Search for the cell housing the specified text and yield its (x, y) center coordinate. 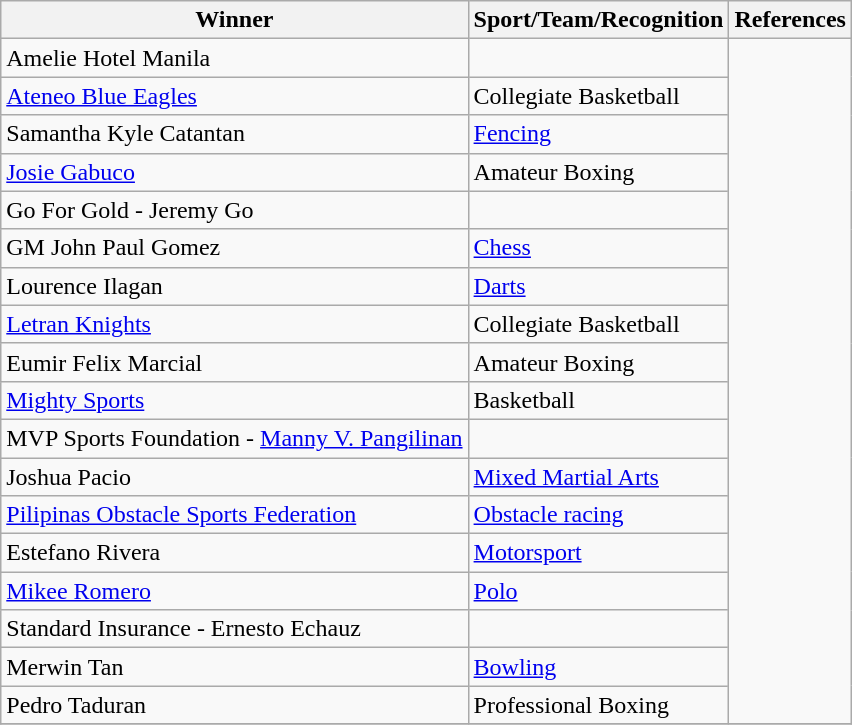
Obstacle racing (598, 515)
Josie Gabuco (234, 172)
Ateneo Blue Eagles (234, 96)
Letran Knights (234, 324)
Amelie Hotel Manila (234, 58)
Joshua Pacio (234, 477)
GM John Paul Gomez (234, 248)
Darts (598, 286)
Polo (598, 591)
Merwin Tan (234, 667)
Basketball (598, 400)
Mixed Martial Arts (598, 477)
References (790, 20)
Motorsport (598, 553)
Estefano Rivera (234, 553)
Go For Gold - Jeremy Go (234, 210)
Sport/Team/Recognition (598, 20)
Pilipinas Obstacle Sports Federation (234, 515)
Winner (234, 20)
Mikee Romero (234, 591)
Bowling (598, 667)
Fencing (598, 134)
Standard Insurance - Ernesto Echauz (234, 629)
Lourence Ilagan (234, 286)
Chess (598, 248)
Pedro Taduran (234, 705)
Eumir Felix Marcial (234, 362)
Professional Boxing (598, 705)
Mighty Sports (234, 400)
MVP Sports Foundation - Manny V. Pangilinan (234, 438)
Samantha Kyle Catantan (234, 134)
